For the text-containing cell, return its midpoint in (x, y) coordinate format. 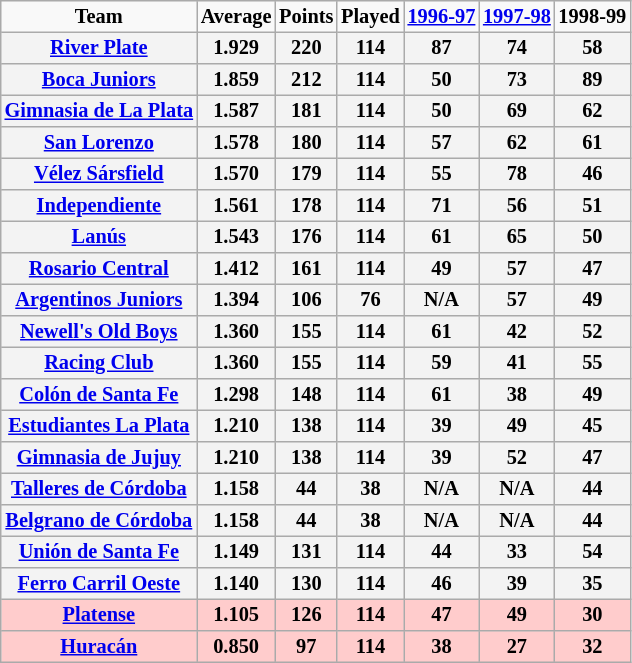
1.570 (236, 174)
River Plate (99, 48)
Huracán (99, 647)
Boca Juniors (99, 80)
30 (592, 615)
Talleres de Córdoba (99, 489)
1.149 (236, 552)
41 (516, 363)
56 (516, 206)
97 (306, 647)
33 (516, 552)
51 (592, 206)
126 (306, 615)
1.561 (236, 206)
1998-99 (592, 17)
1.394 (236, 300)
78 (516, 174)
176 (306, 237)
1.105 (236, 615)
42 (516, 332)
1.578 (236, 143)
Rosario Central (99, 269)
181 (306, 111)
73 (516, 80)
106 (306, 300)
161 (306, 269)
Ferro Carril Oeste (99, 584)
Newell's Old Boys (99, 332)
35 (592, 584)
Team (99, 17)
71 (442, 206)
Vélez Sársfield (99, 174)
89 (592, 80)
1.298 (236, 395)
54 (592, 552)
148 (306, 395)
130 (306, 584)
Colón de Santa Fe (99, 395)
32 (592, 647)
1.929 (236, 48)
San Lorenzo (99, 143)
179 (306, 174)
76 (370, 300)
87 (442, 48)
Estudiantes La Plata (99, 426)
Gimnasia de Jujuy (99, 458)
0.850 (236, 647)
1.543 (236, 237)
69 (516, 111)
27 (516, 647)
65 (516, 237)
Unión de Santa Fe (99, 552)
74 (516, 48)
Points (306, 17)
180 (306, 143)
1.587 (236, 111)
Lanús (99, 237)
Average (236, 17)
59 (442, 363)
45 (592, 426)
1.140 (236, 584)
131 (306, 552)
Platense (99, 615)
220 (306, 48)
1.859 (236, 80)
Belgrano de Córdoba (99, 521)
Independiente (99, 206)
212 (306, 80)
178 (306, 206)
1997-98 (516, 17)
1996-97 (442, 17)
58 (592, 48)
1.412 (236, 269)
Gimnasia de La Plata (99, 111)
Played (370, 17)
Argentinos Juniors (99, 300)
Racing Club (99, 363)
